Search for the cell housing the specified text and yield its (x, y) center coordinate. 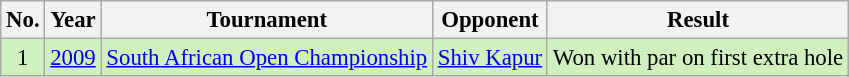
No. (23, 20)
Won with par on first extra hole (698, 58)
Year (73, 20)
Tournament (266, 20)
Shiv Kapur (490, 58)
South African Open Championship (266, 58)
Result (698, 20)
2009 (73, 58)
1 (23, 58)
Opponent (490, 20)
